Capture the cell that displays the provided text and extract its (x, y) central coordinate. 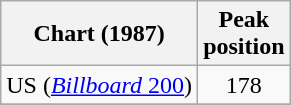
Chart (1987) (100, 34)
178 (244, 85)
Peakposition (244, 34)
US (Billboard 200) (100, 85)
